Pinpoint the cell where the given text exists, returning its (X, Y) midpoint coordinate. 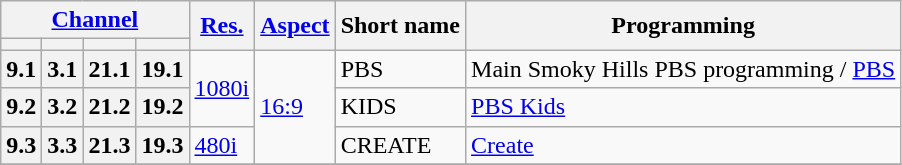
Short name (400, 26)
9.3 (22, 145)
PBS (400, 69)
19.1 (162, 69)
KIDS (400, 107)
3.1 (62, 69)
21.1 (110, 69)
16:9 (295, 107)
19.3 (162, 145)
PBS Kids (684, 107)
21.2 (110, 107)
21.3 (110, 145)
Main Smoky Hills PBS programming / PBS (684, 69)
3.3 (62, 145)
1080i (222, 88)
3.2 (62, 107)
9.2 (22, 107)
480i (222, 145)
Aspect (295, 26)
19.2 (162, 107)
Res. (222, 26)
9.1 (22, 69)
CREATE (400, 145)
Programming (684, 26)
Channel (95, 20)
Create (684, 145)
